Search for the cell housing the specified text and yield its (X, Y) center coordinate. 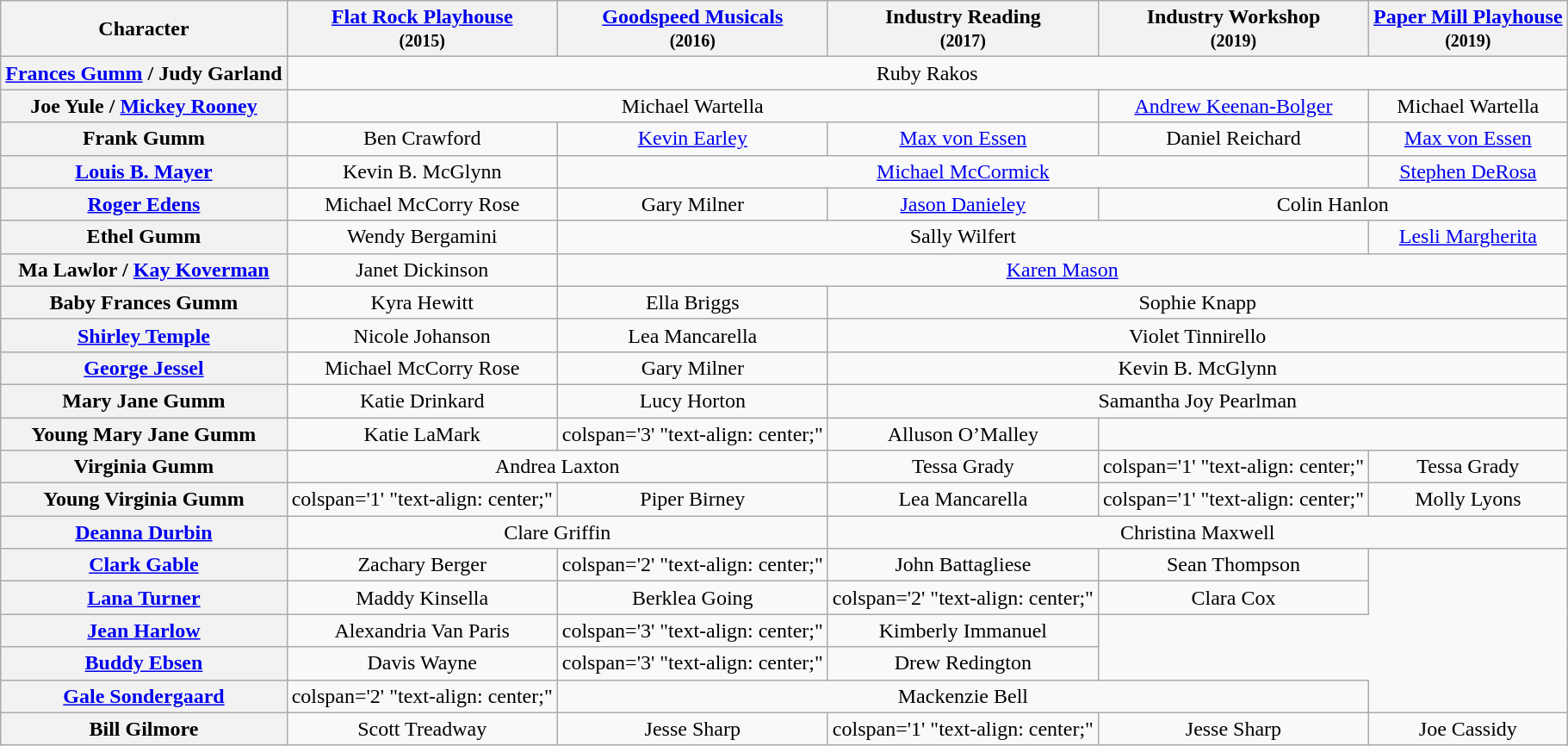
Michael McCormick (963, 171)
Molly Lyons (1469, 500)
Jean Harlow (144, 631)
Andrea Laxton (557, 467)
Wendy Bergamini (422, 237)
Daniel Reichard (1233, 139)
Scott Treadway (422, 729)
Clara Cox (1233, 598)
Industry Reading(2017) (963, 29)
Ma Lawlor / Kay Koverman (144, 270)
Colin Hanlon (1333, 204)
Christina Maxwell (1197, 532)
Industry Workshop(2019) (1233, 29)
Baby Frances Gumm (144, 302)
Flat Rock Playhouse(2015) (422, 29)
Character (144, 29)
Mary Jane Gumm (144, 401)
Alexandria Van Paris (422, 631)
Shirley Temple (144, 335)
Katie LaMark (422, 433)
Ella Briggs (692, 302)
Bill Gilmore (144, 729)
Louis B. Mayer (144, 171)
Jason Danieley (963, 204)
Berklea Going (692, 598)
Buddy Ebsen (144, 663)
Paper Mill Playhouse(2019) (1469, 29)
Ruby Rakos (927, 73)
Mackenzie Bell (963, 696)
Roger Edens (144, 204)
Deanna Durbin (144, 532)
Lana Turner (144, 598)
Nicole Johanson (422, 335)
George Jessel (144, 368)
Stephen DeRosa (1469, 171)
Sean Thompson (1233, 565)
Drew Redington (963, 663)
Sally Wilfert (963, 237)
Andrew Keenan-Bolger (1233, 106)
Zachary Berger (422, 565)
Katie Drinkard (422, 401)
Ben Crawford (422, 139)
Frances Gumm / Judy Garland (144, 73)
Janet Dickinson (422, 270)
Kimberly Immanuel (963, 631)
Samantha Joy Pearlman (1197, 401)
Kevin Earley (692, 139)
Virginia Gumm (144, 467)
Gale Sondergaard (144, 696)
Young Virginia Gumm (144, 500)
Alluson O’Malley (963, 433)
Joe Yule / Mickey Rooney (144, 106)
Kyra Hewitt (422, 302)
Clare Griffin (557, 532)
Piper Birney (692, 500)
Davis Wayne (422, 663)
Frank Gumm (144, 139)
Maddy Kinsella (422, 598)
Clark Gable (144, 565)
Sophie Knapp (1197, 302)
Ethel Gumm (144, 237)
Violet Tinnirello (1197, 335)
Karen Mason (1063, 270)
Lesli Margherita (1469, 237)
Joe Cassidy (1469, 729)
Lucy Horton (692, 401)
Young Mary Jane Gumm (144, 433)
John Battagliese (963, 565)
Goodspeed Musicals(2016) (692, 29)
